Pinpoint the cell where the given text exists, returning its [x, y] midpoint coordinate. 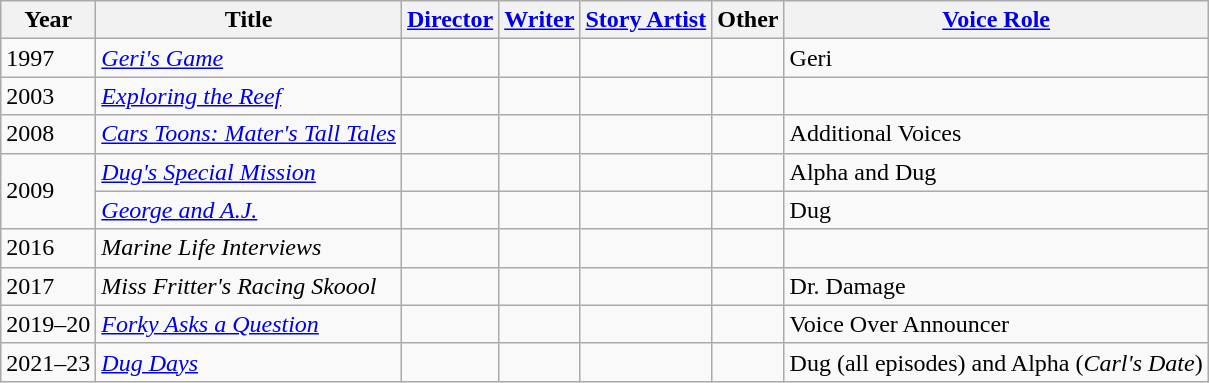
Year [48, 20]
Geri [996, 58]
Cars Toons: Mater's Tall Tales [249, 134]
Marine Life Interviews [249, 248]
Dug's Special Mission [249, 172]
Dug [996, 210]
Dug (all episodes) and Alpha (Carl's Date) [996, 362]
Forky Asks a Question [249, 324]
Voice Over Announcer [996, 324]
Dug Days [249, 362]
Voice Role [996, 20]
Director [450, 20]
1997 [48, 58]
2019–20 [48, 324]
Miss Fritter's Racing Skoool [249, 286]
Alpha and Dug [996, 172]
2017 [48, 286]
Writer [540, 20]
Exploring the Reef [249, 96]
2016 [48, 248]
2021–23 [48, 362]
Additional Voices [996, 134]
2008 [48, 134]
Dr. Damage [996, 286]
2009 [48, 191]
2003 [48, 96]
George and A.J. [249, 210]
Other [748, 20]
Story Artist [646, 20]
Geri's Game [249, 58]
Title [249, 20]
